Extract the (x, y) coordinate from the center of the cell holding the provided text.  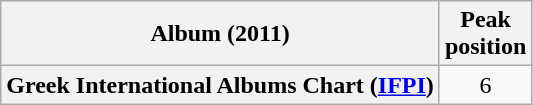
6 (485, 85)
Album (2011) (220, 34)
Greek International Albums Chart (IFPI) (220, 85)
Peakposition (485, 34)
